Identify which cell holds the provided text, then report its (x, y) central coordinate. 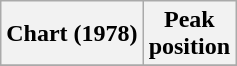
Chart (1978) (72, 34)
Peakposition (189, 34)
